Scan for the cell matching the given text and deliver its [x, y] coordinate at center. 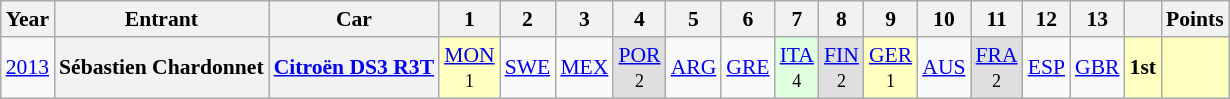
13 [1098, 19]
GRE [748, 68]
MON1 [470, 68]
ITA4 [797, 68]
3 [584, 19]
2013 [28, 68]
SWE [528, 68]
Sébastien Chardonnet [162, 68]
4 [639, 19]
6 [748, 19]
MEX [584, 68]
2 [528, 19]
GBR [1098, 68]
Entrant [162, 19]
7 [797, 19]
ESP [1046, 68]
ARG [694, 68]
11 [997, 19]
FRA2 [997, 68]
POR2 [639, 68]
9 [890, 19]
8 [842, 19]
10 [944, 19]
FIN2 [842, 68]
Year [28, 19]
Points [1195, 19]
Car [354, 19]
Citroën DS3 R3T [354, 68]
12 [1046, 19]
GER1 [890, 68]
5 [694, 19]
1 [470, 19]
1st [1144, 68]
AUS [944, 68]
